For the text-containing cell, return its midpoint in [X, Y] coordinate format. 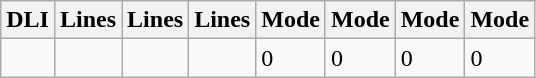
DLI [28, 20]
